Output the (x, y) coordinate of the center of the cell containing the given text.  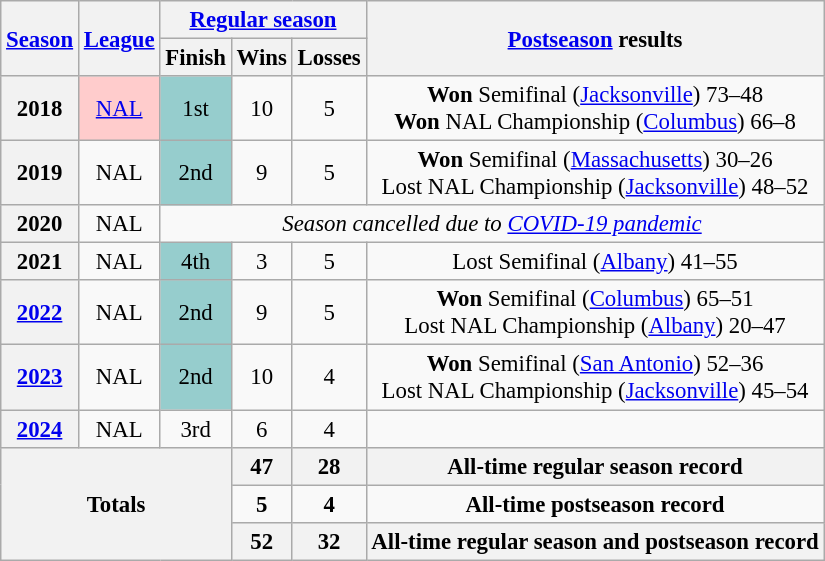
Losses (329, 58)
2023 (40, 378)
Regular season (263, 20)
Won Semifinal (Jacksonville) 73–48 Won NAL Championship (Columbus) 66–8 (595, 108)
2022 (40, 312)
1st (196, 108)
Won Semifinal (San Antonio) 52–36 Lost NAL Championship (Jacksonville) 45–54 (595, 378)
3rd (196, 429)
2019 (40, 174)
2020 (40, 224)
Won Semifinal (Columbus) 65–51 Lost NAL Championship (Albany) 20–47 (595, 312)
Postseason results (595, 38)
All-time postseason record (595, 504)
Season cancelled due to COVID-19 pandemic (492, 224)
2024 (40, 429)
All-time regular season and postseason record (595, 541)
Wins (262, 58)
All-time regular season record (595, 466)
Finish (196, 58)
Lost Semifinal (Albany) 41–55 (595, 262)
Totals (116, 504)
32 (329, 541)
52 (262, 541)
Won Semifinal (Massachusetts) 30–26 Lost NAL Championship (Jacksonville) 48–52 (595, 174)
Season (40, 38)
47 (262, 466)
2021 (40, 262)
4th (196, 262)
3 (262, 262)
6 (262, 429)
28 (329, 466)
2018 (40, 108)
League (118, 38)
